Extract the (x, y) coordinate from the center of the cell holding the provided text.  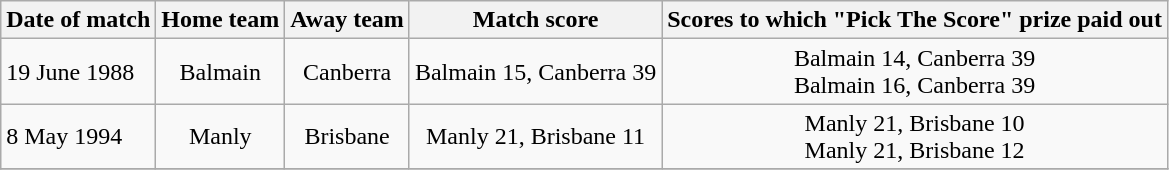
Date of match (78, 20)
Away team (348, 20)
Balmain (220, 72)
Scores to which "Pick The Score" prize paid out (915, 20)
Manly 21, Brisbane 10Manly 21, Brisbane 12 (915, 136)
8 May 1994 (78, 136)
Brisbane (348, 136)
Balmain 14, Canberra 39Balmain 16, Canberra 39 (915, 72)
Balmain 15, Canberra 39 (535, 72)
Manly (220, 136)
Match score (535, 20)
Canberra (348, 72)
19 June 1988 (78, 72)
Manly 21, Brisbane 11 (535, 136)
Home team (220, 20)
